Return (X, Y) of the center of cell containing provided text 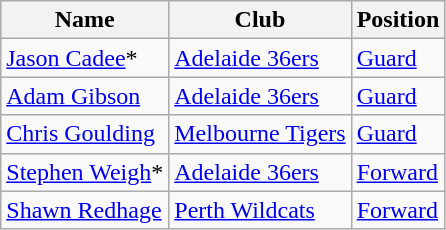
Position (398, 20)
Shawn Redhage (85, 210)
Stephen Weigh* (85, 172)
Jason Cadee* (85, 58)
Melbourne Tigers (260, 134)
Chris Goulding (85, 134)
Perth Wildcats (260, 210)
Club (260, 20)
Name (85, 20)
Adam Gibson (85, 96)
